Determine the [x, y] coordinate at the center of the cell enclosing the given text.  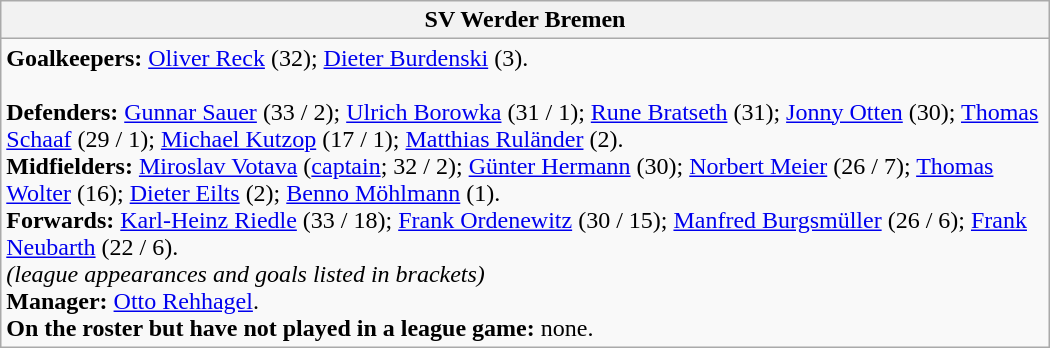
SV Werder Bremen [525, 20]
